Determine the [X, Y] coordinate at the center of the cell enclosing the given text.  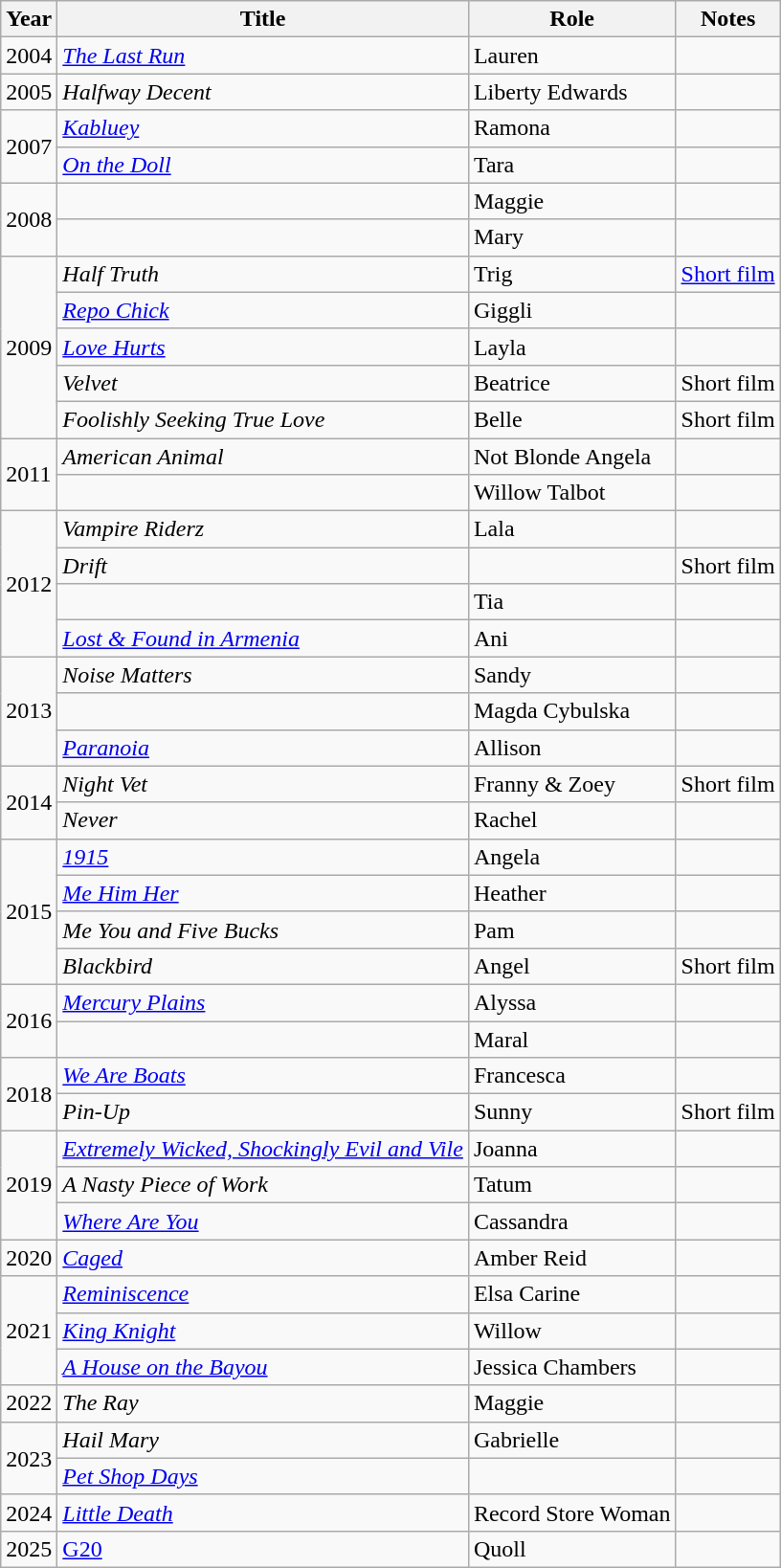
Mary [572, 237]
Jessica Chambers [572, 1367]
2019 [29, 1185]
Pam [572, 930]
Not Blonde Angela [572, 457]
Liberty Edwards [572, 92]
Sunny [572, 1112]
2012 [29, 584]
Half Truth [263, 274]
2007 [29, 146]
Beatrice [572, 383]
2022 [29, 1403]
Night Vet [263, 784]
2011 [29, 475]
Noise Matters [263, 675]
Belle [572, 419]
Gabrielle [572, 1440]
Alyssa [572, 1002]
Magda Cybulska [572, 711]
G20 [263, 1549]
Tatum [572, 1185]
Hail Mary [263, 1440]
2025 [29, 1549]
Joanna [572, 1149]
Vampire Riderz [263, 529]
2018 [29, 1094]
Paranoia [263, 748]
Willow Talbot [572, 493]
Lauren [572, 56]
Trig [572, 274]
2013 [29, 711]
Sandy [572, 675]
Blackbird [263, 966]
Rachel [572, 820]
Elsa Carine [572, 1294]
American Animal [263, 457]
Lost & Found in Armenia [263, 638]
Year [29, 19]
2005 [29, 92]
Me Him Her [263, 893]
Halfway Decent [263, 92]
2016 [29, 1020]
Repo Chick [263, 310]
Foolishly Seeking True Love [263, 419]
Reminiscence [263, 1294]
2015 [29, 911]
The Ray [263, 1403]
Title [263, 19]
2008 [29, 219]
Role [572, 19]
Giggli [572, 310]
A Nasty Piece of Work [263, 1185]
Willow [572, 1331]
Drift [263, 566]
Quoll [572, 1549]
2004 [29, 56]
Me You and Five Bucks [263, 930]
Where Are You [263, 1221]
Angela [572, 857]
2021 [29, 1331]
Mercury Plains [263, 1002]
1915 [263, 857]
Layla [572, 347]
Extremely Wicked, Shockingly Evil and Vile [263, 1149]
Allison [572, 748]
Lala [572, 529]
Pet Shop Days [263, 1476]
2009 [29, 347]
Kabluey [263, 128]
Love Hurts [263, 347]
Franny & Zoey [572, 784]
Amber Reid [572, 1258]
Velvet [263, 383]
Ramona [572, 128]
We Are Boats [263, 1076]
Ani [572, 638]
Francesca [572, 1076]
King Knight [263, 1331]
2024 [29, 1512]
Little Death [263, 1512]
Cassandra [572, 1221]
The Last Run [263, 56]
Record Store Woman [572, 1512]
A House on the Bayou [263, 1367]
2020 [29, 1258]
On the Doll [263, 165]
Maral [572, 1039]
Heather [572, 893]
Never [263, 820]
Pin-Up [263, 1112]
Caged [263, 1258]
Tara [572, 165]
Tia [572, 602]
Notes [727, 19]
Angel [572, 966]
2023 [29, 1458]
2014 [29, 802]
